Detect which cell encompasses the target text, then output its (X, Y) center coordinate. 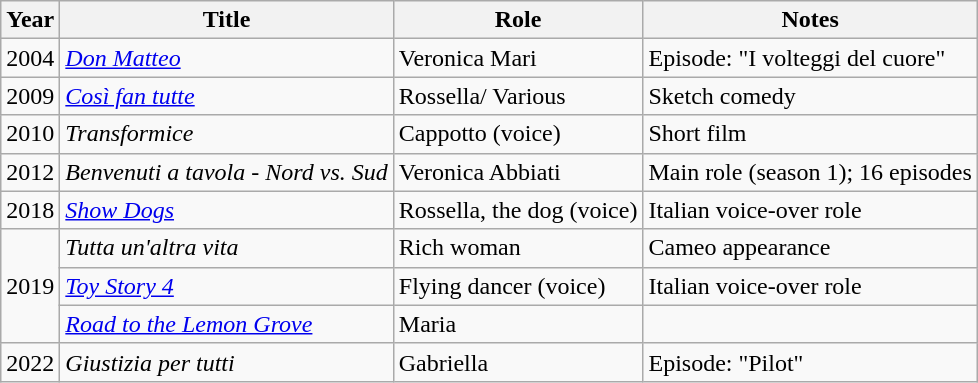
Transformice (226, 134)
Veronica Mari (518, 58)
2009 (30, 96)
Episode: "Pilot" (810, 362)
2018 (30, 210)
Cameo appearance (810, 248)
Don Matteo (226, 58)
Year (30, 20)
2010 (30, 134)
Sketch comedy (810, 96)
Maria (518, 324)
2019 (30, 286)
Benvenuti a tavola - Nord vs. Sud (226, 172)
Road to the Lemon Grove (226, 324)
Toy Story 4 (226, 286)
Cappotto (voice) (518, 134)
Tutta un'altra vita (226, 248)
Veronica Abbiati (518, 172)
Così fan tutte (226, 96)
Notes (810, 20)
2022 (30, 362)
Role (518, 20)
Gabriella (518, 362)
Title (226, 20)
2004 (30, 58)
Episode: "I volteggi del cuore" (810, 58)
Main role (season 1); 16 episodes (810, 172)
Rossella, the dog (voice) (518, 210)
Flying dancer (voice) (518, 286)
Rich woman (518, 248)
Giustizia per tutti (226, 362)
Short film (810, 134)
Rossella/ Various (518, 96)
Show Dogs (226, 210)
2012 (30, 172)
